Determine the (X, Y) coordinate at the center of the cell enclosing the given text.  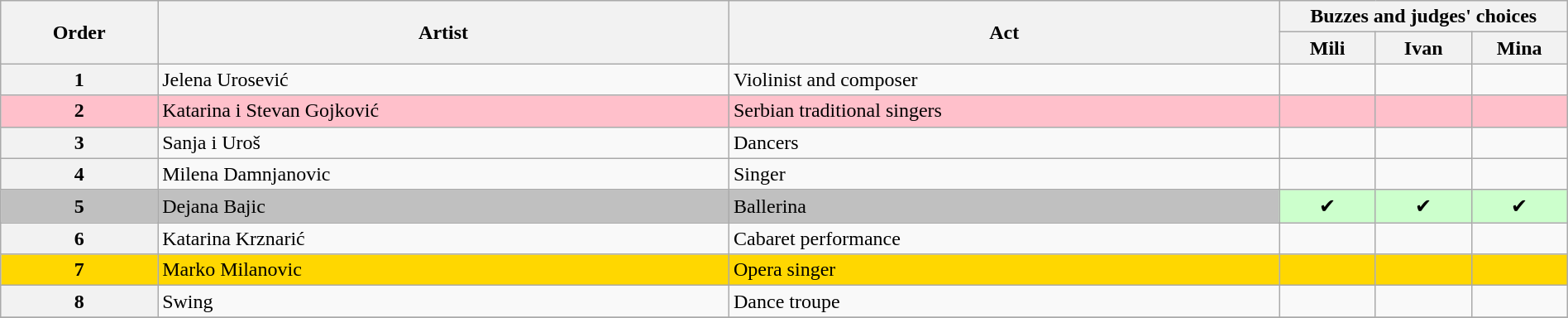
Milena Damnjanovic (443, 174)
Buzzes and judges' choices (1423, 17)
Ballerina (1004, 206)
Dejana Bajic (443, 206)
Swing (443, 301)
6 (79, 238)
Singer (1004, 174)
Dancers (1004, 142)
Order (79, 32)
Marko Milanovic (443, 270)
4 (79, 174)
Mili (1327, 48)
Cabaret performance (1004, 238)
Katarina Krznarić (443, 238)
Sanja i Uroš (443, 142)
Mina (1519, 48)
Ivan (1423, 48)
Artist (443, 32)
1 (79, 79)
7 (79, 270)
Act (1004, 32)
Violinist and composer (1004, 79)
5 (79, 206)
Opera singer (1004, 270)
Serbian traditional singers (1004, 111)
8 (79, 301)
3 (79, 142)
Katarina i Stevan Gojković (443, 111)
Dance troupe (1004, 301)
Jelena Urosević (443, 79)
2 (79, 111)
